Detect which cell encompasses the target text, then output its (X, Y) center coordinate. 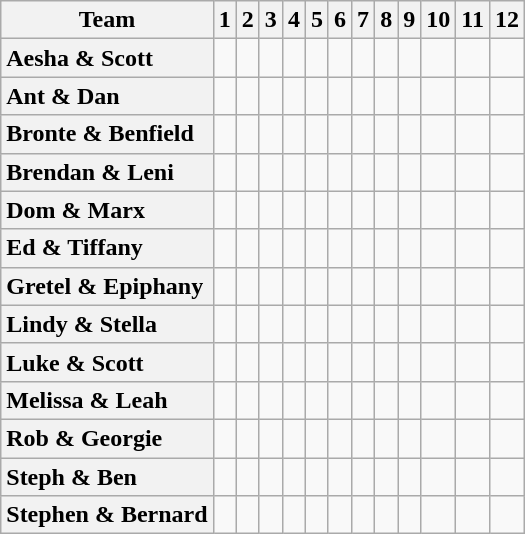
Bronte & Benfield (107, 134)
1 (224, 20)
Steph & Ben (107, 477)
Ant & Dan (107, 96)
11 (473, 20)
2 (248, 20)
12 (508, 20)
3 (270, 20)
6 (340, 20)
8 (386, 20)
Stephen & Bernard (107, 515)
Aesha & Scott (107, 58)
Melissa & Leah (107, 400)
Ed & Tiffany (107, 248)
10 (438, 20)
5 (316, 20)
Gretel & Epiphany (107, 286)
Team (107, 20)
Rob & Georgie (107, 438)
Dom & Marx (107, 210)
Lindy & Stella (107, 324)
Luke & Scott (107, 362)
Brendan & Leni (107, 172)
7 (364, 20)
9 (410, 20)
4 (294, 20)
